Identify which cell holds the provided text, then report its (X, Y) central coordinate. 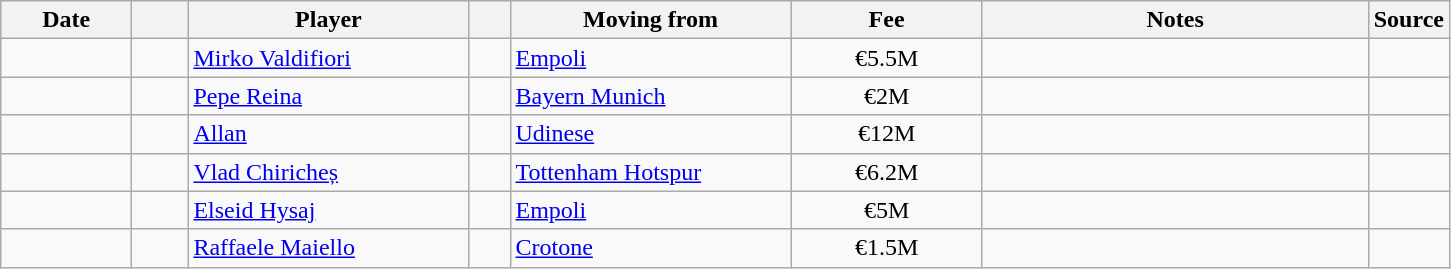
Bayern Munich (650, 96)
€2M (886, 96)
€1.5M (886, 248)
Source (1408, 20)
Crotone (650, 248)
Raffaele Maiello (328, 248)
€6.2M (886, 172)
Moving from (650, 20)
Elseid Hysaj (328, 210)
Tottenham Hotspur (650, 172)
Udinese (650, 134)
Date (66, 20)
Vlad Chiricheș (328, 172)
€5.5M (886, 58)
Player (328, 20)
Fee (886, 20)
Allan (328, 134)
€5M (886, 210)
Notes (1175, 20)
Mirko Valdifiori (328, 58)
€12M (886, 134)
Pepe Reina (328, 96)
